Return the (x, y) coordinate for the center point of the cell that contains the specified text.  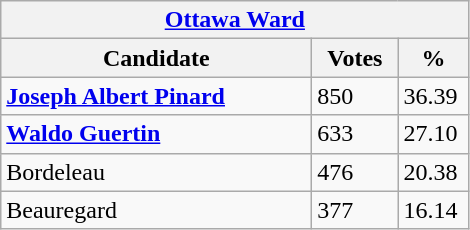
476 (355, 172)
Beauregard (156, 210)
Joseph Albert Pinard (156, 96)
377 (355, 210)
Candidate (156, 58)
36.39 (434, 96)
Votes (355, 58)
27.10 (434, 134)
% (434, 58)
633 (355, 134)
Ottawa Ward (235, 20)
850 (355, 96)
16.14 (434, 210)
20.38 (434, 172)
Bordeleau (156, 172)
Waldo Guertin (156, 134)
